Return (x, y) of the center of cell containing provided text 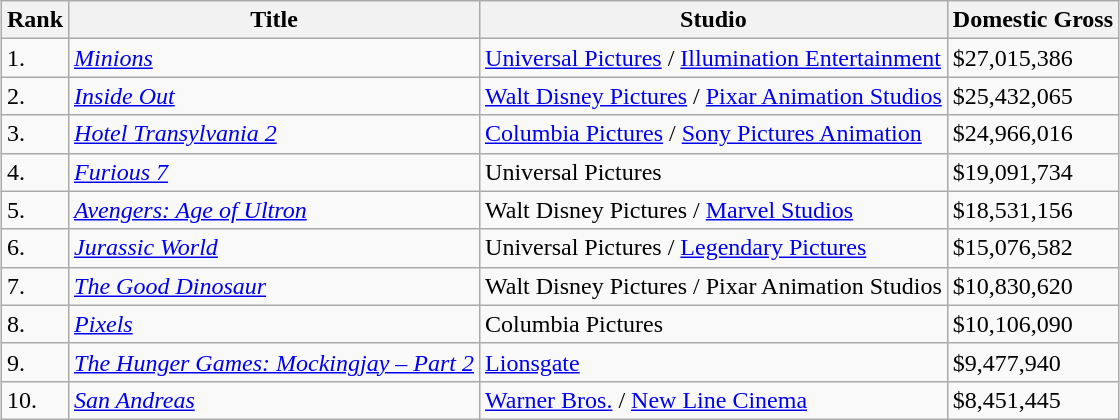
Inside Out (274, 96)
Domestic Gross (1032, 20)
3. (34, 134)
$9,477,940 (1032, 362)
Avengers: Age of Ultron (274, 210)
$10,830,620 (1032, 286)
8. (34, 324)
Columbia Pictures (714, 324)
7. (34, 286)
San Andreas (274, 400)
Columbia Pictures / Sony Pictures Animation (714, 134)
Rank (34, 20)
Universal Pictures (714, 172)
$15,076,582 (1032, 248)
10. (34, 400)
6. (34, 248)
$19,091,734 (1032, 172)
The Hunger Games: Mockingjay – Part 2 (274, 362)
$25,432,065 (1032, 96)
4. (34, 172)
2. (34, 96)
The Good Dinosaur (274, 286)
Jurassic World (274, 248)
Hotel Transylvania 2 (274, 134)
Warner Bros. / New Line Cinema (714, 400)
Pixels (274, 324)
5. (34, 210)
1. (34, 58)
$24,966,016 (1032, 134)
Furious 7 (274, 172)
Lionsgate (714, 362)
Minions (274, 58)
Title (274, 20)
$18,531,156 (1032, 210)
Walt Disney Pictures / Marvel Studios (714, 210)
Universal Pictures / Illumination Entertainment (714, 58)
Studio (714, 20)
$8,451,445 (1032, 400)
9. (34, 362)
Universal Pictures / Legendary Pictures (714, 248)
$10,106,090 (1032, 324)
$27,015,386 (1032, 58)
